Find where the given text appears and provide that cell's center as [X, Y] coordinate. 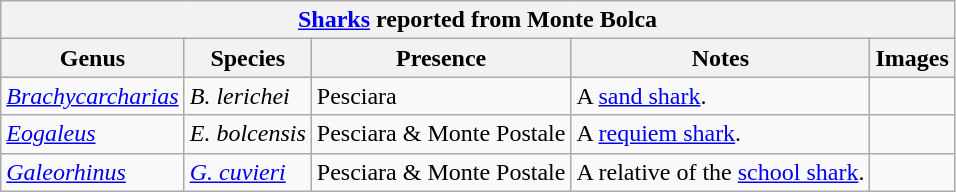
Species [248, 58]
Presence [441, 58]
Images [912, 58]
Pesciara [441, 96]
E. bolcensis [248, 134]
B. lerichei [248, 96]
A relative of the school shark. [720, 172]
A requiem shark. [720, 134]
Eogaleus [92, 134]
Brachycarcharias [92, 96]
Sharks reported from Monte Bolca [478, 20]
G. cuvieri [248, 172]
Notes [720, 58]
Genus [92, 58]
A sand shark. [720, 96]
Galeorhinus [92, 172]
